From the cell containing the given text, extract its center point as (X, Y) coordinate. 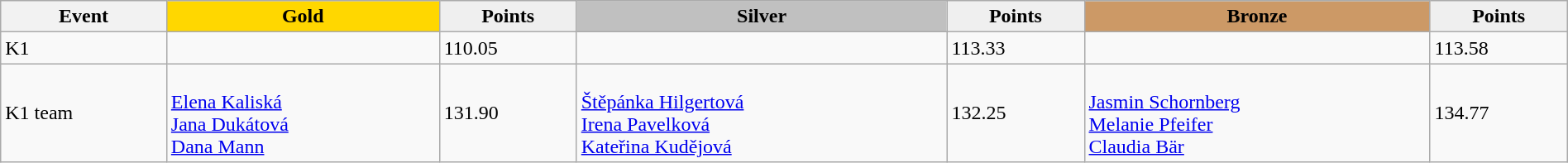
Elena KaliskáJana DukátováDana Mann (303, 113)
131.90 (508, 113)
Event (84, 17)
Bronze (1257, 17)
K1 team (84, 113)
113.33 (1016, 48)
Gold (303, 17)
110.05 (508, 48)
113.58 (1499, 48)
K1 (84, 48)
132.25 (1016, 113)
134.77 (1499, 113)
Silver (762, 17)
Štěpánka HilgertováIrena PavelkováKateřina Kudějová (762, 113)
Jasmin SchornbergMelanie PfeiferClaudia Bär (1257, 113)
